Determine the (x, y) coordinate at the center of the cell enclosing the given text.  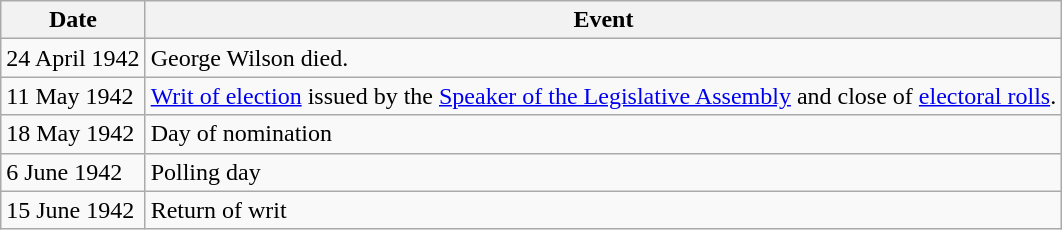
24 April 1942 (73, 58)
Date (73, 20)
George Wilson died. (604, 58)
Event (604, 20)
Return of writ (604, 210)
Day of nomination (604, 134)
6 June 1942 (73, 172)
15 June 1942 (73, 210)
18 May 1942 (73, 134)
Writ of election issued by the Speaker of the Legislative Assembly and close of electoral rolls. (604, 96)
Polling day (604, 172)
11 May 1942 (73, 96)
